Locate the cell with the specified text and output its [X, Y] center coordinate. 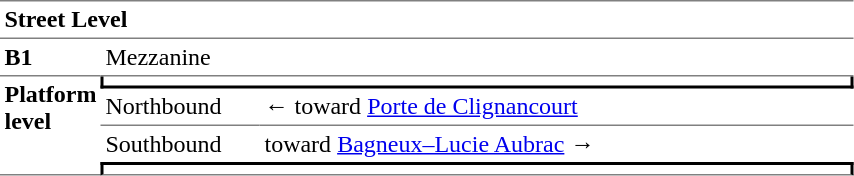
← toward Porte de Clignancourt [557, 107]
Southbound [180, 144]
Street Level [427, 20]
B1 [50, 58]
Platform level [50, 126]
toward Bagneux–Lucie Aubrac → [557, 144]
Northbound [180, 107]
Mezzanine [478, 58]
